Locate the cell with the specified text and output its [x, y] center coordinate. 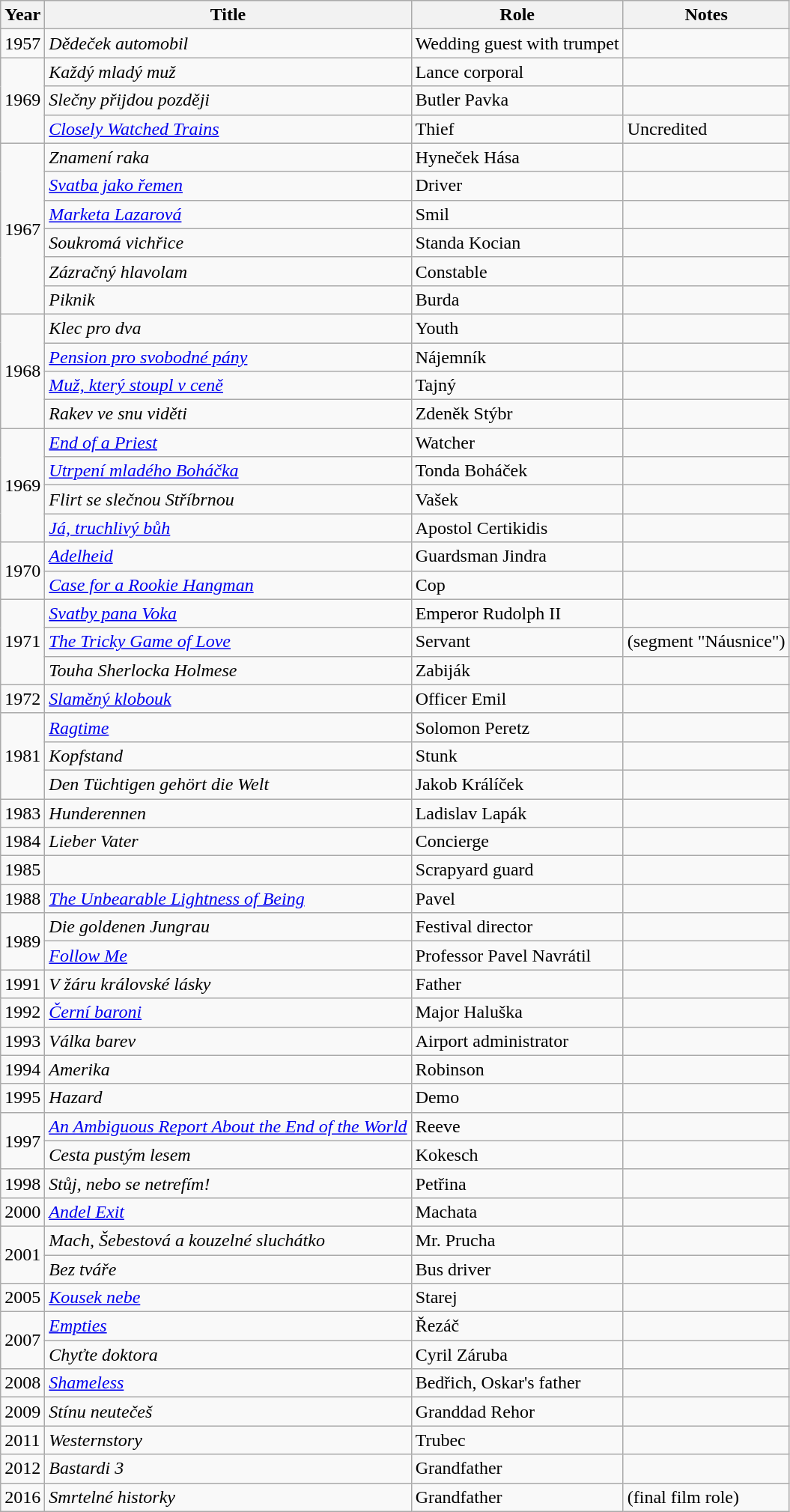
Bastardi 3 [228, 1469]
(final film role) [706, 1497]
Kousek nebe [228, 1298]
Mach, Šebestová a kouzelné sluchátko [228, 1240]
Smrtelné historky [228, 1497]
Bez tváře [228, 1269]
Smil [517, 214]
Dědeček automobil [228, 43]
Den Tüchtigen gehört die Welt [228, 784]
Bus driver [517, 1269]
Apostol Certikidis [517, 528]
2000 [22, 1212]
Burda [517, 300]
Muž, který stoupl v ceně [228, 386]
Starej [517, 1298]
V žáru královské lásky [228, 984]
Pavel [517, 899]
Zdeněk Stýbr [517, 414]
Driver [517, 186]
2007 [22, 1341]
Title [228, 15]
Cesta pustým lesem [228, 1155]
Stunk [517, 756]
Každý mladý muž [228, 72]
1997 [22, 1141]
Shameless [228, 1383]
Svatba jako řemen [228, 186]
Já, truchlivý bůh [228, 528]
Utrpení mladého Boháčka [228, 471]
2001 [22, 1254]
Slaměný klobouk [228, 699]
Robinson [517, 1069]
Follow Me [228, 956]
Festival director [517, 927]
2005 [22, 1298]
Lance corporal [517, 72]
Constable [517, 271]
Andel Exit [228, 1212]
Amerika [228, 1069]
2016 [22, 1497]
Closely Watched Trains [228, 129]
Wedding guest with trumpet [517, 43]
An Ambiguous Report About the End of the World [228, 1126]
Solomon Peretz [517, 727]
Rakev ve snu viděti [228, 414]
Zabiják [517, 670]
2009 [22, 1412]
1994 [22, 1069]
Scrapyard guard [517, 870]
Youth [517, 328]
Professor Pavel Navrátil [517, 956]
Válka barev [228, 1041]
2008 [22, 1383]
Vašek [517, 500]
Trubec [517, 1440]
Tajný [517, 386]
1989 [22, 941]
Thief [517, 129]
1970 [22, 571]
1967 [22, 228]
Granddad Rehor [517, 1412]
1957 [22, 43]
Empties [228, 1326]
Demo [517, 1098]
Concierge [517, 842]
The Unbearable Lightness of Being [228, 899]
Father [517, 984]
1988 [22, 899]
Adelheid [228, 556]
Slečny přijdou později [228, 100]
Hunderennen [228, 813]
Guardsman Jindra [517, 556]
Flirt se slečnou Stříbrnou [228, 500]
Černí baroni [228, 1012]
Tonda Boháček [517, 471]
1993 [22, 1041]
Piknik [228, 300]
1984 [22, 842]
Jakob Králíček [517, 784]
Major Haluška [517, 1012]
Die goldenen Jungrau [228, 927]
Svatby pana Voka [228, 613]
Cop [517, 585]
Machata [517, 1212]
1968 [22, 371]
Year [22, 15]
Hyneček Hása [517, 157]
1983 [22, 813]
Officer Emil [517, 699]
Hazard [228, 1098]
Uncredited [706, 129]
Nájemník [517, 357]
1985 [22, 870]
The Tricky Game of Love [228, 642]
1998 [22, 1183]
Petřina [517, 1183]
Standa Kocian [517, 243]
Řezáč [517, 1326]
2011 [22, 1440]
2012 [22, 1469]
Watcher [517, 443]
1972 [22, 699]
1991 [22, 984]
Klec pro dva [228, 328]
(segment "Náusnice") [706, 642]
Reeve [517, 1126]
Ladislav Lapák [517, 813]
Emperor Rudolph II [517, 613]
1971 [22, 642]
Westernstory [228, 1440]
Zázračný hlavolam [228, 271]
Kopfstand [228, 756]
Servant [517, 642]
Pension pro svobodné pány [228, 357]
Butler Pavka [517, 100]
Case for a Rookie Hangman [228, 585]
Znamení raka [228, 157]
Stůj, nebo se netrefím! [228, 1183]
Lieber Vater [228, 842]
Cyril Záruba [517, 1355]
Soukromá vichřice [228, 243]
Touha Sherlocka Holmese [228, 670]
1992 [22, 1012]
Notes [706, 15]
Ragtime [228, 727]
Marketa Lazarová [228, 214]
Bedřich, Oskar's father [517, 1383]
End of a Priest [228, 443]
1981 [22, 756]
Mr. Prucha [517, 1240]
Stínu neutečeš [228, 1412]
1995 [22, 1098]
Airport administrator [517, 1041]
Chyťte doktora [228, 1355]
Role [517, 15]
Kokesch [517, 1155]
